Return the [x, y] coordinate for the center point of the cell that contains the specified text.  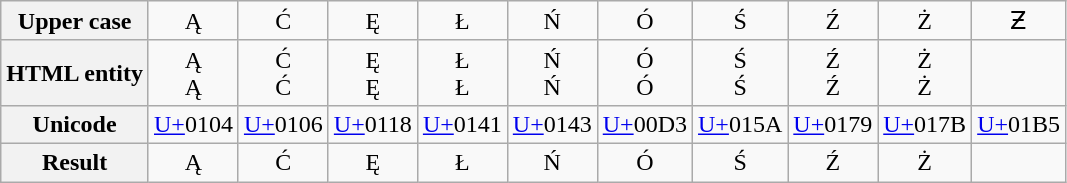
U+0118 [372, 124]
ŻŻ [925, 72]
Unicode [75, 124]
U+00D3 [644, 124]
U+017B [925, 124]
Ƶ [1019, 21]
U+0141 [462, 124]
Upper case [75, 21]
U+0106 [283, 124]
HTML entity [75, 72]
ŁŁ [462, 72]
ŹŹ [833, 72]
ŚŚ [740, 72]
Result [75, 162]
ĄĄ [193, 72]
ĘĘ [372, 72]
U+0143 [552, 124]
U+01B5 [1019, 124]
U+015A [740, 124]
U+0179 [833, 124]
U+0104 [193, 124]
ÓÓ [644, 72]
ŃŃ [552, 72]
ĆĆ [283, 72]
